Output the (X, Y) coordinate of the center of the cell containing the given text.  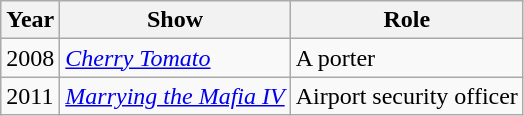
A porter (406, 58)
Role (406, 20)
Show (175, 20)
2008 (30, 58)
Cherry Tomato (175, 58)
Airport security officer (406, 96)
Year (30, 20)
Marrying the Mafia IV (175, 96)
2011 (30, 96)
